For the text-containing cell, return its midpoint in [X, Y] coordinate format. 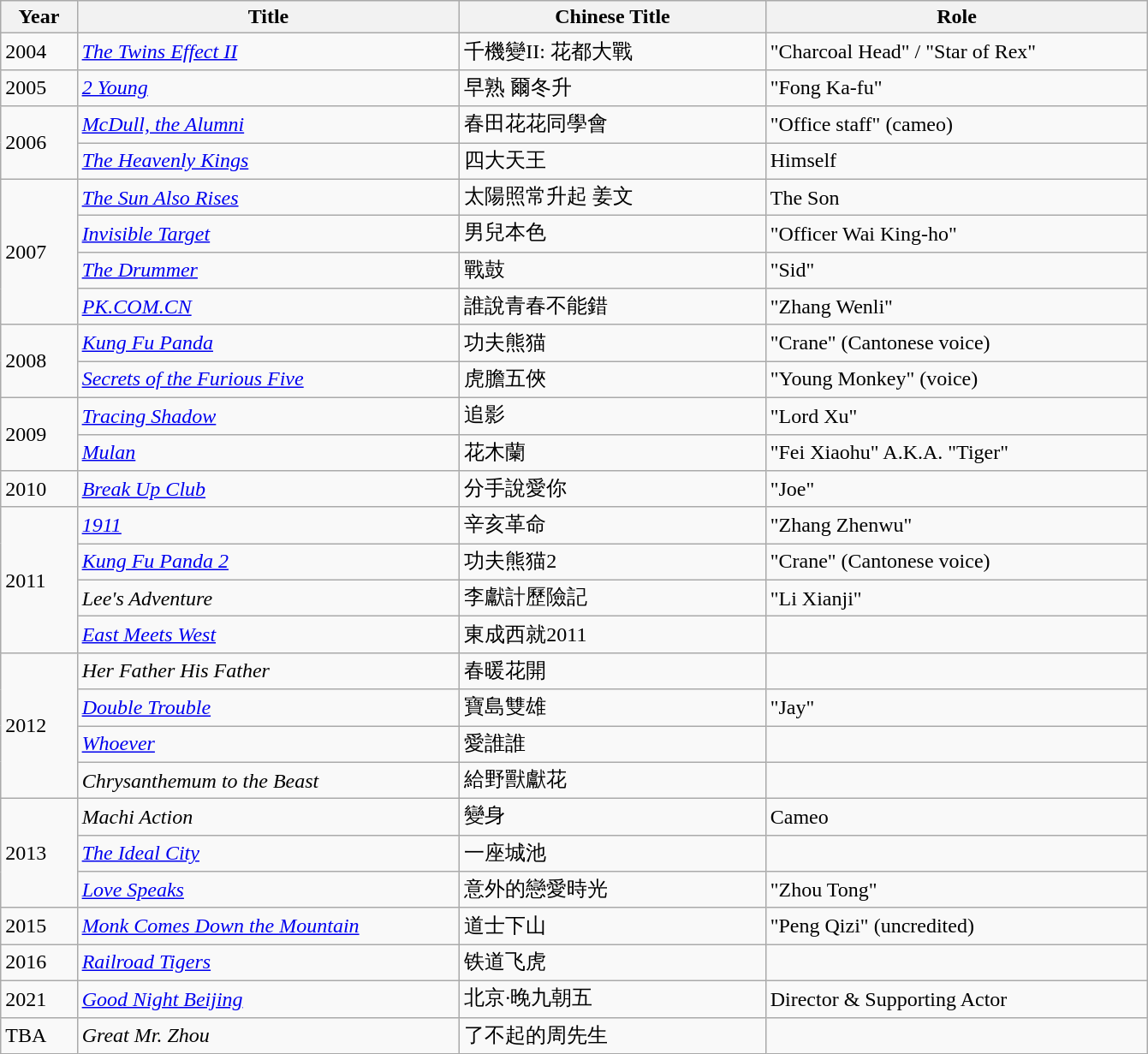
2004 [39, 51]
Year [39, 17]
了不起的周先生 [613, 1036]
功夫熊猫 [613, 342]
"Li Xianji" [957, 598]
辛亥革命 [613, 526]
意外的戀愛時光 [613, 890]
愛誰誰 [613, 745]
分手說愛你 [613, 490]
Monk Comes Down the Mountain [269, 926]
功夫熊猫2 [613, 562]
李獻計歷險記 [613, 598]
道士下山 [613, 926]
Love Speaks [269, 890]
Double Trouble [269, 707]
Role [957, 17]
Himself [957, 161]
2008 [39, 361]
東成西就2011 [613, 635]
Good Night Beijing [269, 998]
The Heavenly Kings [269, 161]
1911 [269, 526]
Tracing Shadow [269, 416]
2006 [39, 142]
The Drummer [269, 271]
Whoever [269, 745]
Mulan [269, 452]
2010 [39, 490]
TBA [39, 1036]
寶島雙雄 [613, 707]
2005 [39, 87]
"Officer Wai King-ho" [957, 235]
The Son [957, 197]
太陽照常升起 姜文 [613, 197]
Title [269, 17]
The Ideal City [269, 853]
"Office staff" (cameo) [957, 125]
"Lord Xu" [957, 416]
北京·晚九朝五 [613, 998]
The Twins Effect II [269, 51]
Break Up Club [269, 490]
"Joe" [957, 490]
Railroad Tigers [269, 962]
春田花花同學會 [613, 125]
"Fei Xiaohu" A.K.A. "Tiger" [957, 452]
"Zhang Wenli" [957, 307]
戰鼓 [613, 271]
"Peng Qizi" (uncredited) [957, 926]
Director & Supporting Actor [957, 998]
"Jay" [957, 707]
Kung Fu Panda 2 [269, 562]
"Fong Ka-fu" [957, 87]
McDull, the Alumni [269, 125]
千機變II: 花都大戰 [613, 51]
虎膽五俠 [613, 380]
花木蘭 [613, 452]
2021 [39, 998]
"Zhang Zhenwu" [957, 526]
春暖花開 [613, 671]
2007 [39, 252]
2016 [39, 962]
2 Young [269, 87]
Lee's Adventure [269, 598]
2013 [39, 854]
誰說青春不能錯 [613, 307]
Chrysanthemum to the Beast [269, 781]
"Zhou Tong" [957, 890]
Great Mr. Zhou [269, 1036]
East Meets West [269, 635]
2015 [39, 926]
Machi Action [269, 817]
給野獸獻花 [613, 781]
早熟 爾冬升 [613, 87]
2011 [39, 580]
四大天王 [613, 161]
2009 [39, 433]
Secrets of the Furious Five [269, 380]
"Young Monkey" (voice) [957, 380]
追影 [613, 416]
PK.COM.CN [269, 307]
Chinese Title [613, 17]
Kung Fu Panda [269, 342]
Her Father His Father [269, 671]
铁道飞虎 [613, 962]
變身 [613, 817]
The Sun Also Rises [269, 197]
2012 [39, 725]
Invisible Target [269, 235]
"Sid" [957, 271]
一座城池 [613, 853]
"Charcoal Head" / "Star of Rex" [957, 51]
Cameo [957, 817]
男兒本色 [613, 235]
